Locate the cell with the specified text and output its (X, Y) center coordinate. 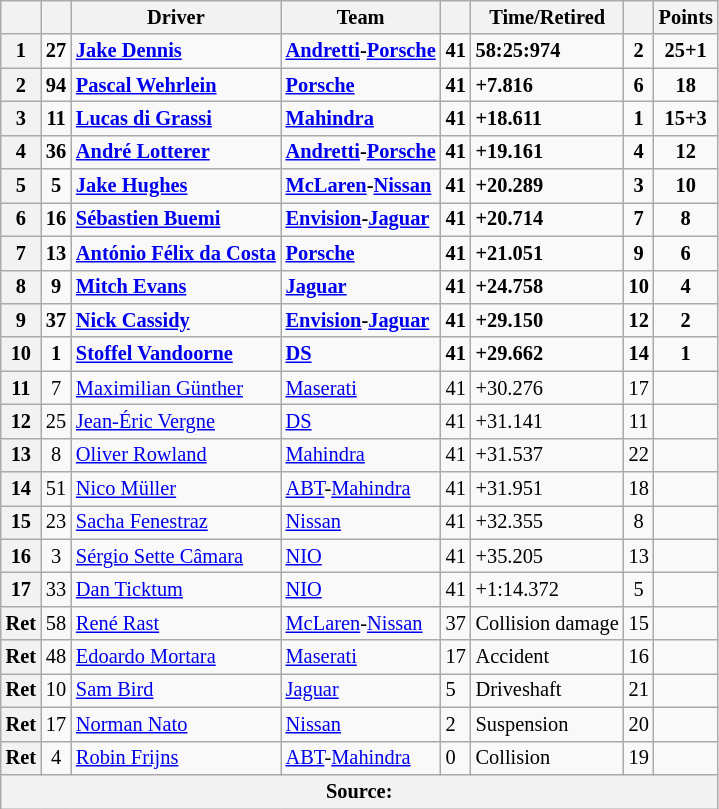
+32.355 (548, 522)
Driveshaft (548, 690)
+29.662 (548, 354)
+19.161 (548, 152)
Points (686, 17)
Jean-Éric Vergne (176, 421)
33 (56, 589)
Nico Müller (176, 489)
+18.611 (548, 118)
Jake Hughes (176, 186)
Stoffel Vandoorne (176, 354)
Collision (548, 758)
58 (56, 623)
23 (56, 522)
27 (56, 51)
19 (639, 758)
20 (639, 724)
48 (56, 657)
+1:14.372 (548, 589)
André Lotterer (176, 152)
51 (56, 489)
21 (639, 690)
Sacha Fenestraz (176, 522)
+31.951 (548, 489)
Source: (360, 791)
Maximilian Günther (176, 388)
Mitch Evans (176, 287)
22 (639, 455)
Edoardo Mortara (176, 657)
Sérgio Sette Câmara (176, 556)
Driver (176, 17)
+29.150 (548, 320)
Sam Bird (176, 690)
Norman Nato (176, 724)
Robin Frijns (176, 758)
Sébastien Buemi (176, 219)
Accident (548, 657)
Collision damage (548, 623)
Jake Dennis (176, 51)
Suspension (548, 724)
+20.714 (548, 219)
0 (456, 758)
Pascal Wehrlein (176, 85)
António Félix da Costa (176, 253)
Nick Cassidy (176, 320)
94 (56, 85)
Lucas di Grassi (176, 118)
+21.051 (548, 253)
+7.816 (548, 85)
58:25:974 (548, 51)
15+3 (686, 118)
Time/Retired (548, 17)
Team (361, 17)
+20.289 (548, 186)
Dan Ticktum (176, 589)
+24.758 (548, 287)
+31.537 (548, 455)
+30.276 (548, 388)
+31.141 (548, 421)
René Rast (176, 623)
Oliver Rowland (176, 455)
36 (56, 152)
25+1 (686, 51)
+35.205 (548, 556)
25 (56, 421)
